Search for the cell housing the specified text and yield its [X, Y] center coordinate. 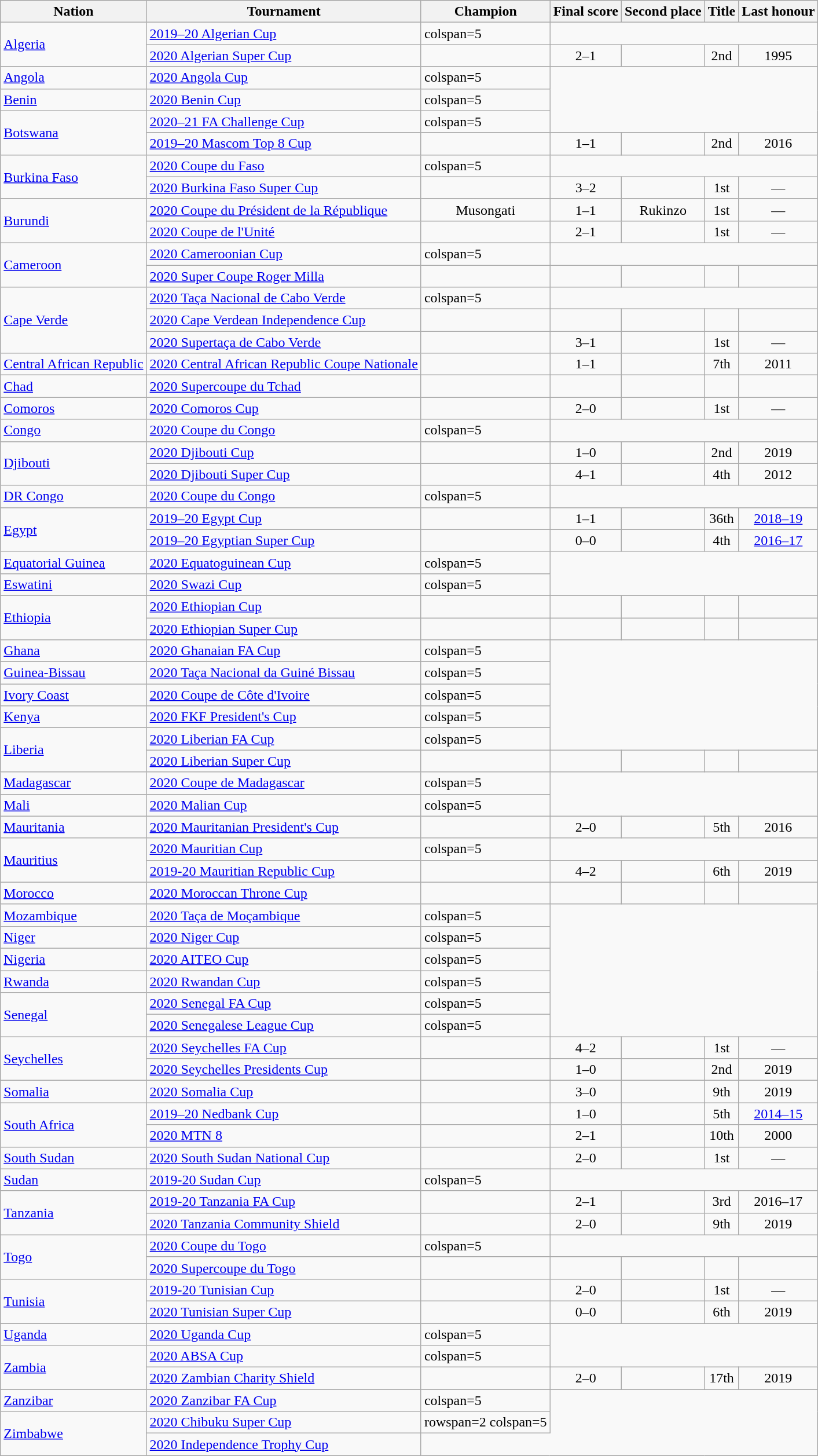
2020 South Sudan National Cup [284, 1158]
2019–20 Mascom Top 8 Cup [284, 144]
Title [721, 12]
2019-20 Mauritian Republic Cup [284, 871]
Musongati [485, 210]
2020 Liberian FA Cup [284, 739]
2020 Coupe du Président de la République [284, 210]
Benin [74, 100]
Ghana [74, 651]
Mauritius [74, 860]
2020 Taça Nacional da Guiné Bissau [284, 673]
1995 [778, 56]
Algeria [74, 45]
Zambia [74, 1367]
Egypt [74, 529]
2020 Ethiopian Cup [284, 606]
2020 Independence Trophy Cup [284, 1444]
Seychelles [74, 1059]
2020 Supercoupe du Tchad [284, 386]
Niger [74, 937]
2020 Uganda Cup [284, 1334]
Rukinzo [663, 210]
2020 Coupe du Togo [284, 1246]
3–1 [586, 342]
rowspan=2 colspan=5 [485, 1422]
4–1 [586, 474]
2020 Mauritian Cup [284, 849]
Guinea-Bissau [74, 673]
2019–20 Nedbank Cup [284, 1114]
2020 Algerian Super Cup [284, 56]
2020 Comoros Cup [284, 408]
2020 Ethiopian Super Cup [284, 628]
Eswatini [74, 584]
Liberia [74, 750]
Angola [74, 78]
2020 Senegalese League Cup [284, 1026]
2019–20 Egyptian Super Cup [284, 540]
Uganda [74, 1334]
Second place [663, 12]
Madagascar [74, 783]
2020 Coupe de l'Unité [284, 232]
2020 Super Coupe Roger Milla [284, 276]
2019-20 Tanzania FA Cup [284, 1202]
2020 Djibouti Cup [284, 452]
2019-20 Tunisian Cup [284, 1290]
3rd [721, 1202]
Djibouti [74, 463]
Rwanda [74, 982]
2020 Niger Cup [284, 937]
2020 Somalia Cup [284, 1092]
Chad [74, 386]
2020 Liberian Super Cup [284, 761]
2020 FKF President's Cup [284, 717]
Tunisia [74, 1301]
2020 AITEO Cup [284, 959]
2020 Supercoupe du Togo [284, 1268]
2020 Cameroonian Cup [284, 254]
2000 [778, 1136]
2019–20 Algerian Cup [284, 34]
2020 Coupe de Madagascar [284, 783]
2020 Djibouti Super Cup [284, 474]
Zimbabwe [74, 1433]
Equatorial Guinea [74, 562]
Congo [74, 430]
Mozambique [74, 915]
2018–19 [778, 518]
Cameroon [74, 265]
2020 Taça Nacional de Cabo Verde [284, 298]
2020 Tunisian Super Cup [284, 1312]
Senegal [74, 1015]
2020 Zanzibar FA Cup [284, 1400]
2019–20 Egypt Cup [284, 518]
2012 [778, 474]
2020 Seychelles FA Cup [284, 1048]
Comoros [74, 408]
2020 Swazi Cup [284, 584]
South Sudan [74, 1158]
2019-20 Sudan Cup [284, 1180]
2020 Central African Republic Coupe Nationale [284, 364]
2020 Moroccan Throne Cup [284, 893]
Somalia [74, 1092]
3–2 [586, 188]
2020 Malian Cup [284, 805]
2020 Angola Cup [284, 78]
2020 Seychelles Presidents Cup [284, 1070]
Kenya [74, 717]
2011 [778, 364]
Burundi [74, 221]
2020 Rwandan Cup [284, 982]
3–0 [586, 1092]
Tournament [284, 12]
Ethiopia [74, 617]
Morocco [74, 893]
2020 Senegal FA Cup [284, 1004]
2020 Taça de Moçambique [284, 915]
2020 ABSA Cup [284, 1356]
Central African Republic [74, 364]
Final score [586, 12]
2020 MTN 8 [284, 1136]
Nation [74, 12]
Last honour [778, 12]
7th [721, 364]
2020 Coupe du Faso [284, 166]
Nigeria [74, 959]
2020–21 FA Challenge Cup [284, 122]
Burkina Faso [74, 177]
2020 Coupe de Côte d'Ivoire [284, 695]
2020 Cape Verdean Independence Cup [284, 320]
2020 Ghanaian FA Cup [284, 651]
36th [721, 518]
2020 Mauritanian President's Cup [284, 827]
Ivory Coast [74, 695]
2020 Benin Cup [284, 100]
Mauritania [74, 827]
Cape Verde [74, 320]
Tanzania [74, 1213]
2020 Chibuku Super Cup [284, 1422]
10th [721, 1136]
South Africa [74, 1125]
Champion [485, 12]
17th [721, 1378]
Botswana [74, 133]
2020 Zambian Charity Shield [284, 1378]
2020 Equatoguinean Cup [284, 562]
DR Congo [74, 496]
2020 Supertaça de Cabo Verde [284, 342]
2020 Tanzania Community Shield [284, 1224]
2020 Burkina Faso Super Cup [284, 188]
Zanzibar [74, 1400]
Mali [74, 805]
Sudan [74, 1180]
Togo [74, 1257]
2014–15 [778, 1114]
